For the text-containing cell, return its midpoint in (x, y) coordinate format. 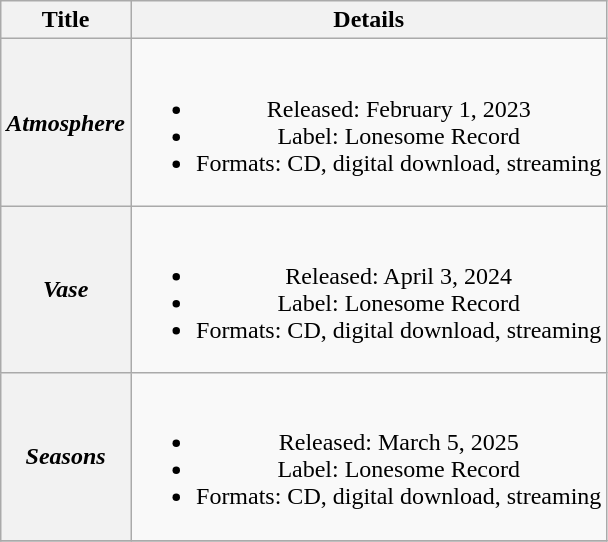
Details (368, 20)
Released: February 1, 2023Label: Lonesome RecordFormats: CD, digital download, streaming (368, 122)
Title (66, 20)
Vase (66, 290)
Seasons (66, 456)
Released: April 3, 2024Label: Lonesome RecordFormats: CD, digital download, streaming (368, 290)
Released: March 5, 2025Label: Lonesome RecordFormats: CD, digital download, streaming (368, 456)
Atmosphere (66, 122)
